Locate the cell with the specified text and output its (X, Y) center coordinate. 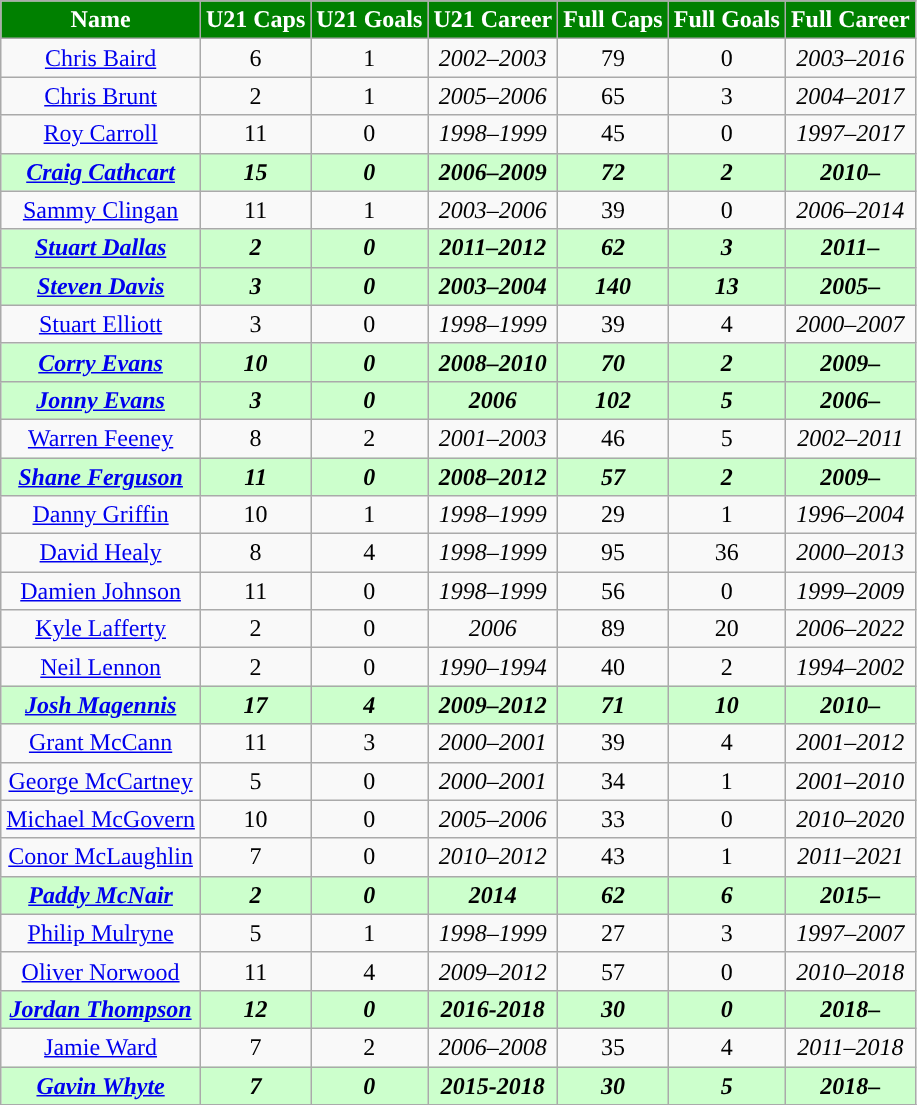
36 (726, 553)
33 (613, 819)
1997–2007 (850, 933)
David Healy (101, 553)
Grant McCann (101, 743)
Full Goals (726, 20)
2006–2022 (850, 629)
Corry Evans (101, 362)
40 (613, 667)
2006–2008 (493, 1047)
Kyle Lafferty (101, 629)
2002–2011 (850, 438)
Danny Griffin (101, 515)
89 (613, 629)
1996–2004 (850, 515)
1990–1994 (493, 667)
2004–2017 (850, 96)
71 (613, 705)
15 (255, 172)
2008–2010 (493, 362)
2011–2012 (493, 248)
1999–2009 (850, 591)
2015-2018 (493, 1085)
1997–2017 (850, 134)
Gavin Whyte (101, 1085)
Name (101, 20)
2002–2003 (493, 58)
Michael McGovern (101, 819)
Warren Feeney (101, 438)
2011–2021 (850, 857)
Chris Brunt (101, 96)
2010–2018 (850, 971)
43 (613, 857)
102 (613, 400)
Philip Mulryne (101, 933)
65 (613, 96)
Roy Carroll (101, 134)
2003–2004 (493, 286)
U21 Caps (255, 20)
Full Career (850, 20)
34 (613, 781)
Paddy McNair (101, 895)
2006– (850, 400)
U21 Career (493, 20)
2005– (850, 286)
Jonny Evans (101, 400)
2015– (850, 895)
2001–2012 (850, 743)
Sammy Clingan (101, 210)
70 (613, 362)
Shane Ferguson (101, 477)
95 (613, 553)
29 (613, 515)
2006–2014 (850, 210)
12 (255, 1009)
George McCartney (101, 781)
Damien Johnson (101, 591)
140 (613, 286)
Conor McLaughlin (101, 857)
2014 (493, 895)
2010–2020 (850, 819)
2003–2016 (850, 58)
2011–2018 (850, 1047)
2010–2012 (493, 857)
2006–2009 (493, 172)
2008–2012 (493, 477)
Neil Lennon (101, 667)
Jamie Ward (101, 1047)
2016-2018 (493, 1009)
1994–2002 (850, 667)
20 (726, 629)
Craig Cathcart (101, 172)
Oliver Norwood (101, 971)
Chris Baird (101, 58)
Full Caps (613, 20)
2003–2006 (493, 210)
79 (613, 58)
2011– (850, 248)
27 (613, 933)
45 (613, 134)
13 (726, 286)
Steven Davis (101, 286)
Stuart Elliott (101, 324)
2001–2010 (850, 781)
Josh Magennis (101, 705)
2000–2013 (850, 553)
Jordan Thompson (101, 1009)
46 (613, 438)
35 (613, 1047)
2001–2003 (493, 438)
72 (613, 172)
56 (613, 591)
U21 Goals (370, 20)
2000–2007 (850, 324)
17 (255, 705)
Stuart Dallas (101, 248)
